Extract the (x, y) coordinate from the center of the cell holding the provided text.  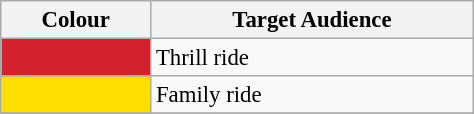
Family ride (312, 95)
Colour (76, 20)
Thrill ride (312, 58)
Target Audience (312, 20)
